Provide the [X, Y] coordinate of the cell's center where the given text is located.  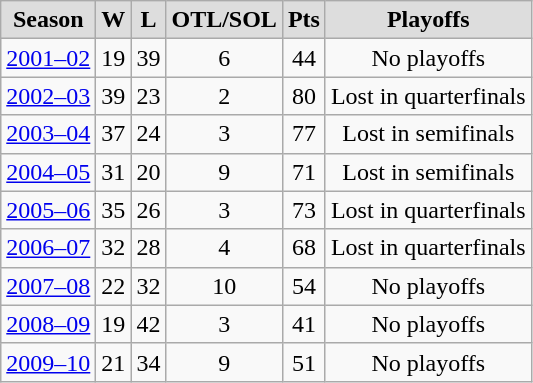
23 [148, 96]
41 [304, 324]
2002–03 [48, 96]
6 [224, 58]
28 [148, 248]
31 [114, 172]
21 [114, 362]
2009–10 [48, 362]
OTL/SOL [224, 20]
2005–06 [48, 210]
W [114, 20]
2004–05 [48, 172]
10 [224, 286]
54 [304, 286]
34 [148, 362]
4 [224, 248]
Playoffs [428, 20]
Pts [304, 20]
80 [304, 96]
2006–07 [48, 248]
2007–08 [48, 286]
2003–04 [48, 134]
2008–09 [48, 324]
77 [304, 134]
L [148, 20]
26 [148, 210]
51 [304, 362]
22 [114, 286]
2001–02 [48, 58]
68 [304, 248]
37 [114, 134]
42 [148, 324]
24 [148, 134]
44 [304, 58]
35 [114, 210]
20 [148, 172]
2 [224, 96]
71 [304, 172]
Season [48, 20]
73 [304, 210]
